From the cell containing the given text, extract its center point as [X, Y] coordinate. 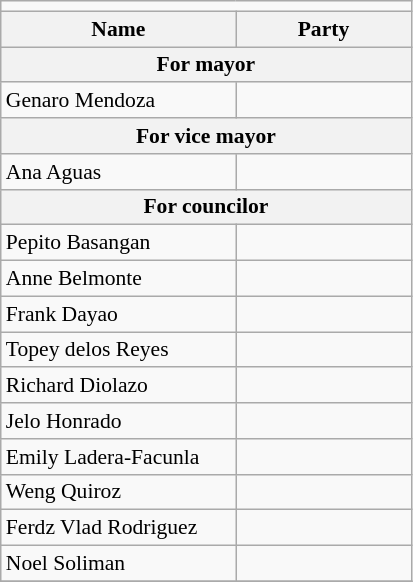
Anne Belmonte [118, 279]
Emily Ladera-Facunla [118, 457]
Name [118, 29]
For councilor [206, 207]
Ferdz Vlad Rodriguez [118, 528]
For mayor [206, 65]
For vice mayor [206, 136]
Party [324, 29]
Frank Dayao [118, 314]
Richard Diolazo [118, 386]
Genaro Mendoza [118, 101]
Weng Quiroz [118, 492]
Noel Soliman [118, 564]
Jelo Honrado [118, 421]
Topey delos Reyes [118, 350]
Pepito Basangan [118, 243]
Ana Aguas [118, 172]
